Determine the [x, y] coordinate at the center of the cell enclosing the given text.  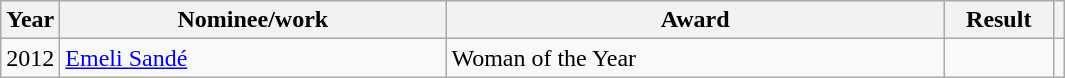
Nominee/work [253, 20]
Woman of the Year [696, 58]
Year [30, 20]
Emeli Sandé [253, 58]
Award [696, 20]
2012 [30, 58]
Result [998, 20]
